For the text-containing cell, return its midpoint in [x, y] coordinate format. 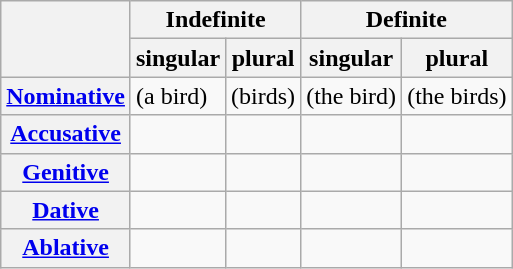
Accusative [66, 134]
Indefinite [215, 20]
Genitive [66, 172]
(the birds) [457, 96]
Nominative [66, 96]
Ablative [66, 248]
(birds) [264, 96]
(a bird) [178, 96]
(the bird) [352, 96]
Dative [66, 210]
Definite [406, 20]
